Detect which cell encompasses the target text, then output its (x, y) center coordinate. 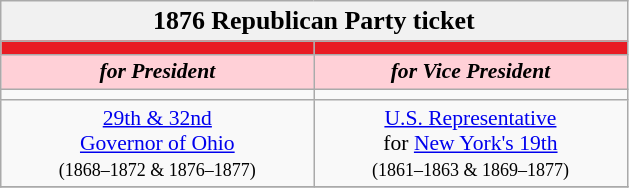
for President (158, 72)
U.S. Representativefor New York's 19th(1861–1863 & 1869–1877) (470, 144)
1876 Republican Party ticket (314, 21)
29th & 32ndGovernor of Ohio(1868–1872 & 1876–1877) (158, 144)
for Vice President (470, 72)
